Provide the [x, y] coordinate of the cell's center where the given text is located.  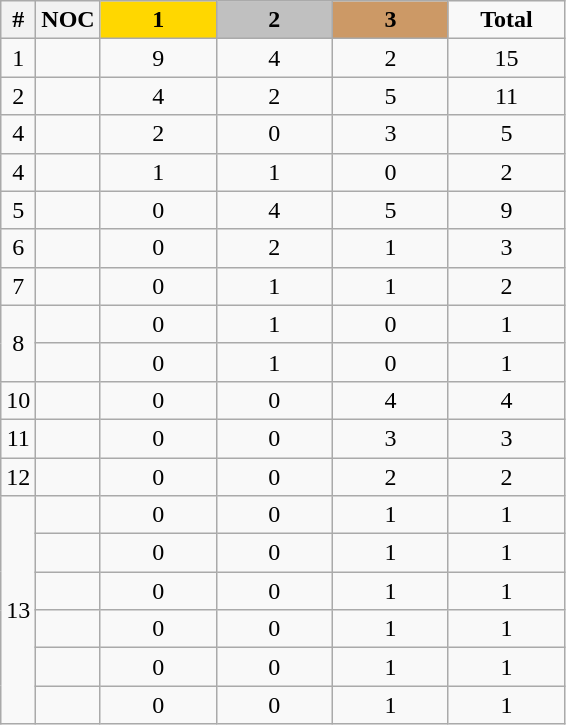
12 [18, 477]
6 [18, 248]
10 [18, 400]
13 [18, 610]
8 [18, 343]
# [18, 20]
Total [506, 20]
15 [506, 58]
7 [18, 286]
NOC [68, 20]
